Scan for the cell matching the given text and deliver its [X, Y] coordinate at center. 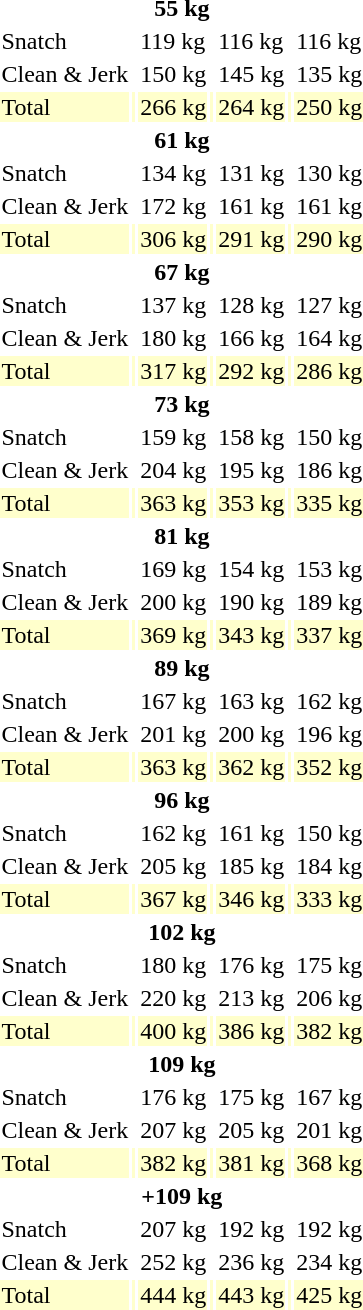
362 kg [252, 767]
131 kg [252, 173]
367 kg [174, 899]
220 kg [174, 998]
190 kg [252, 602]
154 kg [252, 569]
400 kg [174, 1031]
163 kg [252, 701]
201 kg [174, 734]
204 kg [174, 470]
162 kg [174, 833]
443 kg [252, 1295]
444 kg [174, 1295]
158 kg [252, 437]
150 kg [174, 74]
266 kg [174, 107]
137 kg [174, 305]
252 kg [174, 1262]
382 kg [174, 1163]
236 kg [252, 1262]
264 kg [252, 107]
116 kg [252, 41]
353 kg [252, 503]
192 kg [252, 1229]
185 kg [252, 866]
128 kg [252, 305]
167 kg [174, 701]
369 kg [174, 635]
213 kg [252, 998]
343 kg [252, 635]
346 kg [252, 899]
172 kg [174, 206]
386 kg [252, 1031]
169 kg [174, 569]
166 kg [252, 338]
317 kg [174, 371]
159 kg [174, 437]
292 kg [252, 371]
175 kg [252, 1097]
381 kg [252, 1163]
195 kg [252, 470]
134 kg [174, 173]
145 kg [252, 74]
306 kg [174, 239]
119 kg [174, 41]
291 kg [252, 239]
